Determine the (x, y) coordinate at the center of the cell enclosing the given text.  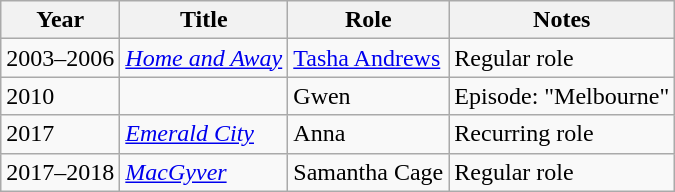
Anna (368, 134)
2017 (60, 134)
Episode: "Melbourne" (562, 96)
Notes (562, 20)
Year (60, 20)
Gwen (368, 96)
Title (204, 20)
Home and Away (204, 58)
Samantha Cage (368, 172)
Emerald City (204, 134)
2003–2006 (60, 58)
Recurring role (562, 134)
Tasha Andrews (368, 58)
2010 (60, 96)
2017–2018 (60, 172)
Role (368, 20)
MacGyver (204, 172)
